Provide the (X, Y) coordinate of the cell's center where the given text is located.  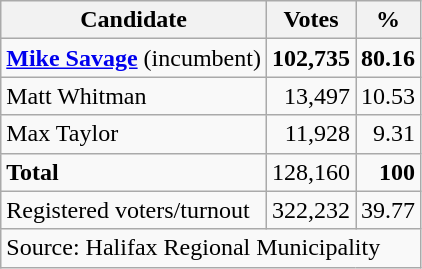
100 (388, 172)
% (388, 20)
128,160 (310, 172)
80.16 (388, 58)
Mike Savage (incumbent) (134, 58)
Matt Whitman (134, 96)
10.53 (388, 96)
39.77 (388, 210)
Votes (310, 20)
11,928 (310, 134)
Total (134, 172)
Max Taylor (134, 134)
102,735 (310, 58)
Registered voters/turnout (134, 210)
Source: Halifax Regional Municipality (211, 248)
Candidate (134, 20)
13,497 (310, 96)
9.31 (388, 134)
322,232 (310, 210)
